Search for the cell housing the specified text and yield its [x, y] center coordinate. 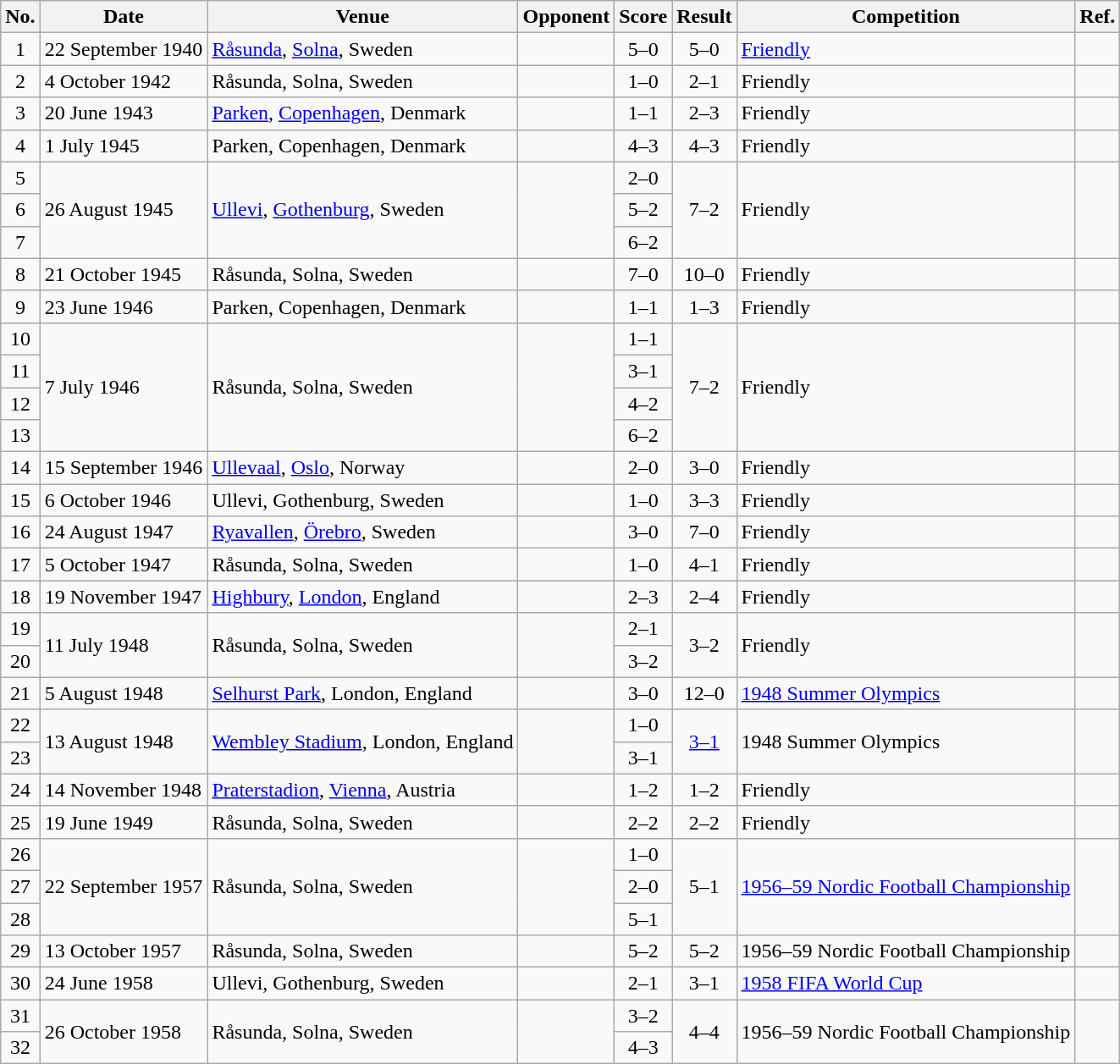
4–1 [704, 565]
23 June 1946 [124, 306]
13 October 1957 [124, 951]
21 October 1945 [124, 274]
10 [20, 339]
Date [124, 17]
20 [20, 661]
Ref. [1097, 17]
24 June 1958 [124, 984]
2 [20, 81]
20 June 1943 [124, 113]
13 [20, 436]
4–2 [643, 404]
3 [20, 113]
17 [20, 565]
11 [20, 371]
Score [643, 17]
Praterstadion, Vienna, Austria [362, 790]
1–3 [704, 306]
6 [20, 210]
Competition [906, 17]
2–4 [704, 597]
23 [20, 758]
26 [20, 854]
24 August 1947 [124, 532]
8 [20, 274]
Result [704, 17]
21 [20, 693]
18 [20, 597]
5 [20, 178]
31 [20, 1016]
28 [20, 918]
7 [20, 242]
1958 FIFA World Cup [906, 984]
22 September 1957 [124, 886]
25 [20, 822]
14 [20, 468]
1 [20, 49]
4–4 [704, 1032]
27 [20, 886]
5 August 1948 [124, 693]
12–0 [704, 693]
22 [20, 725]
9 [20, 306]
30 [20, 984]
4 [20, 146]
26 August 1945 [124, 210]
15 [20, 500]
Venue [362, 17]
Wembley Stadium, London, England [362, 741]
12 [20, 404]
Selhurst Park, London, England [362, 693]
Highbury, London, England [362, 597]
4 October 1942 [124, 81]
14 November 1948 [124, 790]
No. [20, 17]
Opponent [566, 17]
29 [20, 951]
19 June 1949 [124, 822]
19 [20, 629]
19 November 1947 [124, 597]
16 [20, 532]
26 October 1958 [124, 1032]
15 September 1946 [124, 468]
5 October 1947 [124, 565]
Ullevaal, Oslo, Norway [362, 468]
6 October 1946 [124, 500]
1 July 1945 [124, 146]
3–3 [704, 500]
7 July 1946 [124, 387]
22 September 1940 [124, 49]
Ryavallen, Örebro, Sweden [362, 532]
32 [20, 1048]
10–0 [704, 274]
13 August 1948 [124, 741]
24 [20, 790]
11 July 1948 [124, 645]
